Detect which cell encompasses the target text, then output its (X, Y) center coordinate. 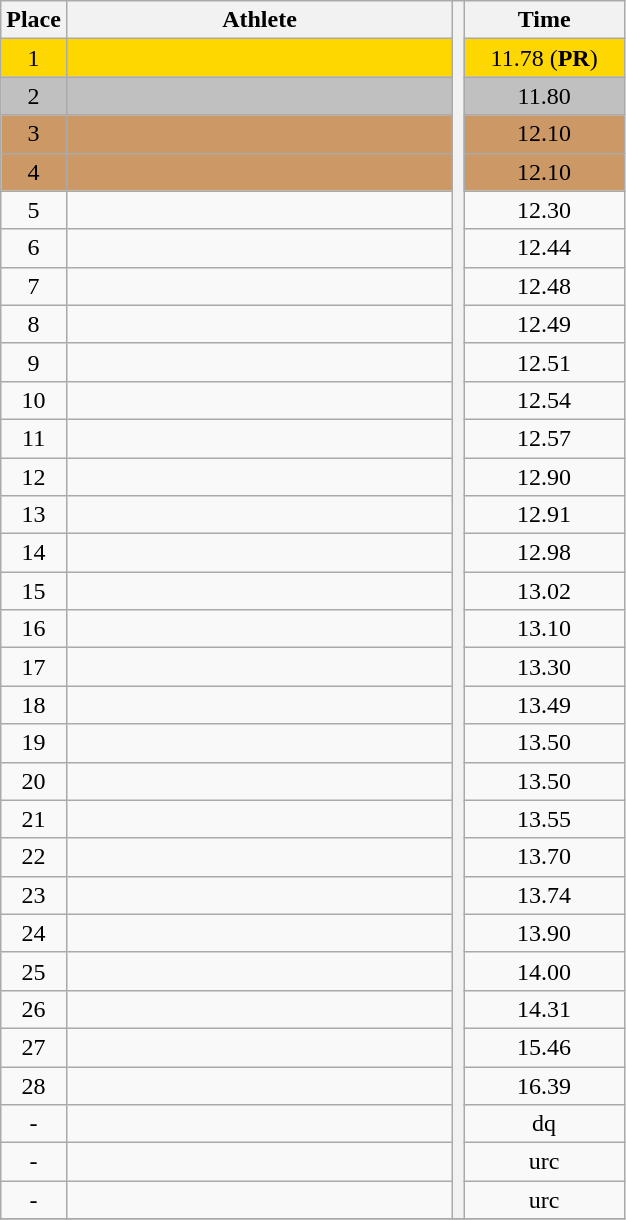
12.44 (544, 248)
13.49 (544, 705)
2 (34, 96)
20 (34, 781)
22 (34, 857)
12.98 (544, 553)
16.39 (544, 1085)
Place (34, 20)
7 (34, 286)
14.00 (544, 971)
5 (34, 210)
14.31 (544, 1009)
Athlete (259, 20)
6 (34, 248)
13.10 (544, 629)
Time (544, 20)
14 (34, 553)
13.30 (544, 667)
10 (34, 400)
12.91 (544, 515)
24 (34, 933)
26 (34, 1009)
13.90 (544, 933)
28 (34, 1085)
13.70 (544, 857)
16 (34, 629)
3 (34, 134)
1 (34, 58)
17 (34, 667)
25 (34, 971)
12.51 (544, 362)
4 (34, 172)
12.57 (544, 438)
11 (34, 438)
11.78 (PR) (544, 58)
13.02 (544, 591)
8 (34, 324)
27 (34, 1047)
13.74 (544, 895)
12.54 (544, 400)
12 (34, 477)
23 (34, 895)
13 (34, 515)
13.55 (544, 819)
dq (544, 1124)
12.90 (544, 477)
11.80 (544, 96)
19 (34, 743)
21 (34, 819)
12.30 (544, 210)
15 (34, 591)
9 (34, 362)
12.48 (544, 286)
12.49 (544, 324)
18 (34, 705)
15.46 (544, 1047)
